Detect which cell encompasses the target text, then output its [X, Y] center coordinate. 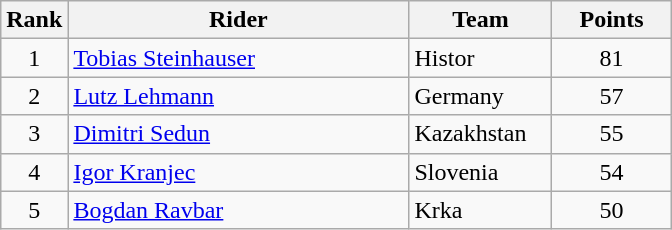
Histor [480, 58]
55 [612, 134]
Dimitri Sedun [238, 134]
1 [34, 58]
50 [612, 210]
Rider [238, 20]
4 [34, 172]
57 [612, 96]
Krka [480, 210]
Kazakhstan [480, 134]
Igor Kranjec [238, 172]
5 [34, 210]
Germany [480, 96]
Tobias Steinhauser [238, 58]
81 [612, 58]
Rank [34, 20]
Team [480, 20]
54 [612, 172]
Slovenia [480, 172]
3 [34, 134]
2 [34, 96]
Points [612, 20]
Lutz Lehmann [238, 96]
Bogdan Ravbar [238, 210]
